Detect which cell encompasses the target text, then output its [x, y] center coordinate. 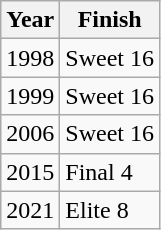
Year [30, 20]
Finish [110, 20]
1998 [30, 58]
1999 [30, 96]
2021 [30, 210]
2006 [30, 134]
Elite 8 [110, 210]
Final 4 [110, 172]
2015 [30, 172]
